Return the [x, y] coordinate for the center point of the cell that contains the specified text.  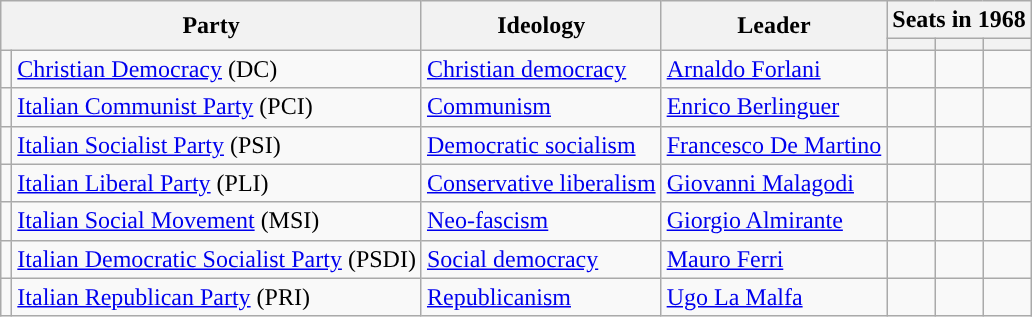
Seats in 1968 [959, 20]
Leader [774, 26]
Neo-fascism [541, 221]
Arnaldo Forlani [774, 69]
Party [212, 26]
Giovanni Malagodi [774, 183]
Ideology [541, 26]
Democratic socialism [541, 145]
Conservative liberalism [541, 183]
Italian Communist Party (PCI) [217, 107]
Giorgio Almirante [774, 221]
Republicanism [541, 297]
Italian Social Movement (MSI) [217, 221]
Italian Democratic Socialist Party (PSDI) [217, 259]
Communism [541, 107]
Italian Liberal Party (PLI) [217, 183]
Italian Socialist Party (PSI) [217, 145]
Christian Democracy (DC) [217, 69]
Christian democracy [541, 69]
Mauro Ferri [774, 259]
Francesco De Martino [774, 145]
Ugo La Malfa [774, 297]
Social democracy [541, 259]
Enrico Berlinguer [774, 107]
Italian Republican Party (PRI) [217, 297]
